Determine the [x, y] coordinate at the center of the cell enclosing the given text.  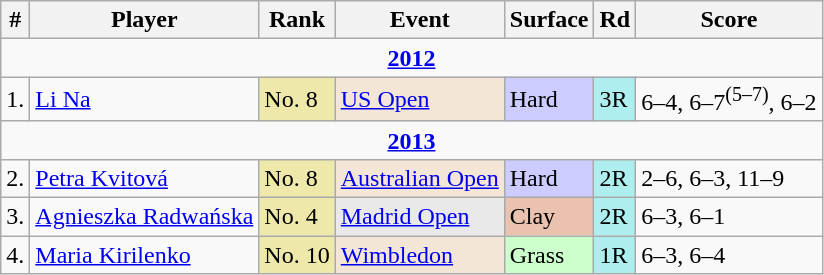
6–3, 6–4 [729, 255]
2. [16, 178]
Petra Kvitová [144, 178]
Grass [549, 255]
2012 [412, 58]
2013 [412, 140]
Li Na [144, 100]
Rd [615, 20]
Event [420, 20]
No. 4 [297, 217]
1R [615, 255]
Maria Kirilenko [144, 255]
Score [729, 20]
Madrid Open [420, 217]
4. [16, 255]
Player [144, 20]
Wimbledon [420, 255]
Agnieszka Radwańska [144, 217]
Surface [549, 20]
3. [16, 217]
# [16, 20]
Australian Open [420, 178]
6–3, 6–1 [729, 217]
2–6, 6–3, 11–9 [729, 178]
US Open [420, 100]
6–4, 6–7(5–7), 6–2 [729, 100]
Rank [297, 20]
3R [615, 100]
1. [16, 100]
No. 10 [297, 255]
Clay [549, 217]
